From the cell containing the given text, extract its center point as [x, y] coordinate. 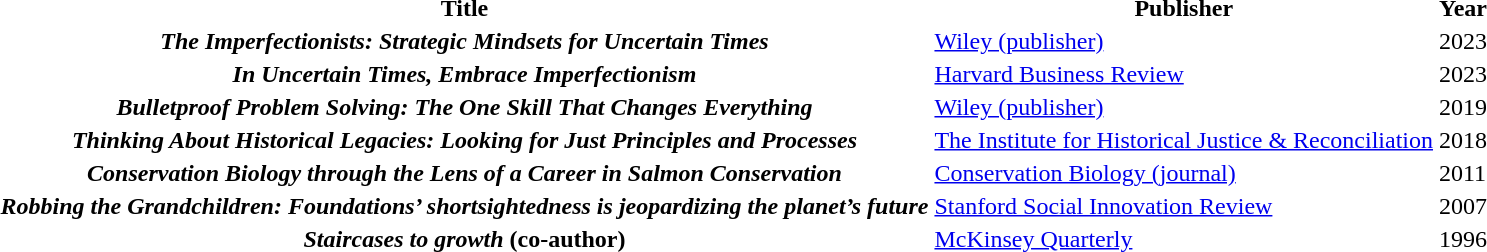
Stanford Social Innovation Review [1184, 206]
Harvard Business Review [1184, 74]
The Institute for Historical Justice & Reconciliation [1184, 140]
Conservation Biology (journal) [1184, 173]
